Detect which cell encompasses the target text, then output its (X, Y) center coordinate. 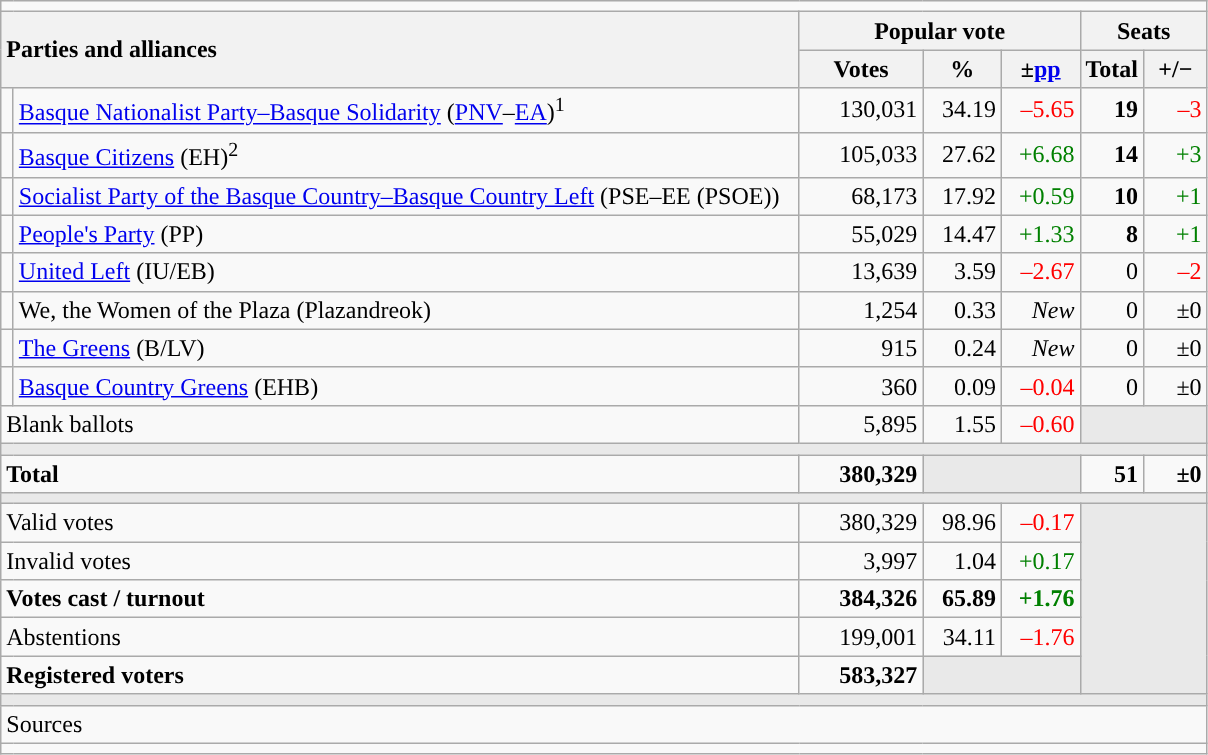
27.62 (962, 154)
105,033 (861, 154)
130,031 (861, 110)
3.59 (962, 272)
Basque Nationalist Party–Basque Solidarity (PNV–EA)1 (406, 110)
0.09 (962, 386)
10 (1112, 196)
–3 (1176, 110)
We, the Women of the Plaza (Plazandreok) (406, 310)
Valid votes (400, 523)
United Left (IU/EB) (406, 272)
+1.76 (1040, 599)
583,327 (861, 675)
+6.68 (1040, 154)
Seats (1144, 31)
55,029 (861, 234)
8 (1112, 234)
14 (1112, 154)
384,326 (861, 599)
13,639 (861, 272)
1,254 (861, 310)
98.96 (962, 523)
–0.17 (1040, 523)
1.55 (962, 424)
34.11 (962, 637)
–1.76 (1040, 637)
Popular vote (940, 31)
199,001 (861, 637)
–2 (1176, 272)
0.33 (962, 310)
+0.59 (1040, 196)
915 (861, 348)
–5.65 (1040, 110)
% (962, 69)
Votes (861, 69)
Votes cast / turnout (400, 599)
±pp (1040, 69)
Basque Citizens (EH)2 (406, 154)
+/− (1176, 69)
19 (1112, 110)
360 (861, 386)
+0.17 (1040, 561)
Basque Country Greens (EHB) (406, 386)
–2.67 (1040, 272)
Blank ballots (400, 424)
–0.04 (1040, 386)
The Greens (B/LV) (406, 348)
0.24 (962, 348)
68,173 (861, 196)
+3 (1176, 154)
17.92 (962, 196)
Invalid votes (400, 561)
Parties and alliances (400, 50)
3,997 (861, 561)
65.89 (962, 599)
Socialist Party of the Basque Country–Basque Country Left (PSE–EE (PSOE)) (406, 196)
51 (1112, 474)
1.04 (962, 561)
Registered voters (400, 675)
+1.33 (1040, 234)
Sources (604, 724)
People's Party (PP) (406, 234)
–0.60 (1040, 424)
Abstentions (400, 637)
34.19 (962, 110)
14.47 (962, 234)
5,895 (861, 424)
